Return the [X, Y] coordinate for the center point of the cell that contains the specified text.  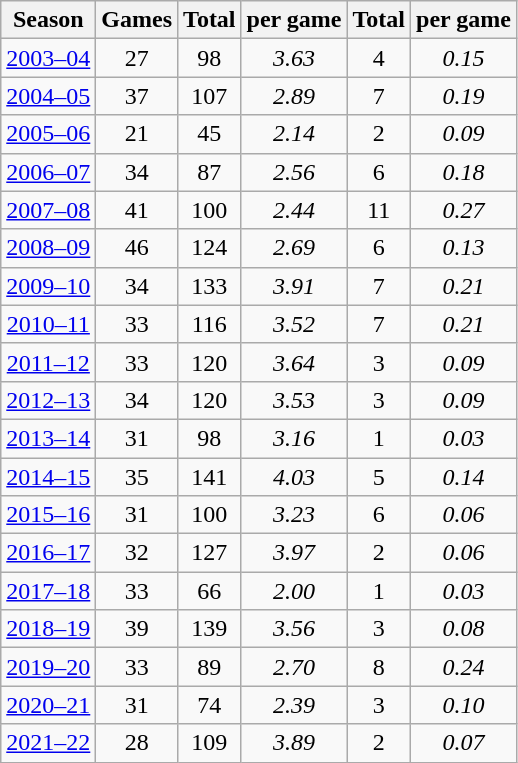
2012–13 [48, 400]
2020–21 [48, 705]
66 [210, 591]
0.19 [464, 96]
5 [379, 477]
3.53 [294, 400]
0.08 [464, 629]
39 [137, 629]
35 [137, 477]
2.89 [294, 96]
2.39 [294, 705]
11 [379, 210]
2.14 [294, 134]
133 [210, 286]
2.56 [294, 172]
2007–08 [48, 210]
0.18 [464, 172]
2014–15 [48, 477]
2008–09 [48, 248]
89 [210, 667]
2016–17 [48, 553]
2003–04 [48, 58]
2004–05 [48, 96]
0.27 [464, 210]
0.24 [464, 667]
28 [137, 743]
107 [210, 96]
21 [137, 134]
46 [137, 248]
Games [137, 20]
2021–22 [48, 743]
3.63 [294, 58]
3.64 [294, 362]
2013–14 [48, 438]
2006–07 [48, 172]
41 [137, 210]
109 [210, 743]
2005–06 [48, 134]
3.97 [294, 553]
8 [379, 667]
37 [137, 96]
3.23 [294, 515]
2019–20 [48, 667]
32 [137, 553]
27 [137, 58]
45 [210, 134]
139 [210, 629]
3.91 [294, 286]
2.00 [294, 591]
2.69 [294, 248]
0.14 [464, 477]
4 [379, 58]
2.70 [294, 667]
87 [210, 172]
141 [210, 477]
116 [210, 324]
2015–16 [48, 515]
74 [210, 705]
3.16 [294, 438]
0.13 [464, 248]
2010–11 [48, 324]
124 [210, 248]
Season [48, 20]
3.89 [294, 743]
2.44 [294, 210]
2009–10 [48, 286]
2011–12 [48, 362]
0.10 [464, 705]
3.52 [294, 324]
0.07 [464, 743]
4.03 [294, 477]
3.56 [294, 629]
2018–19 [48, 629]
0.15 [464, 58]
2017–18 [48, 591]
127 [210, 553]
